For the text-containing cell, return its midpoint in [X, Y] coordinate format. 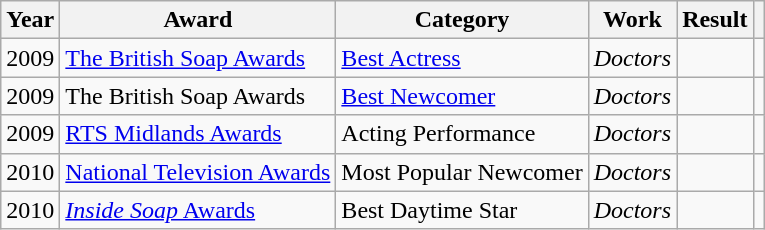
RTS Midlands Awards [198, 134]
Acting Performance [462, 134]
Award [198, 20]
National Television Awards [198, 172]
Best Newcomer [462, 96]
Category [462, 20]
Best Daytime Star [462, 210]
Best Actress [462, 58]
Inside Soap Awards [198, 210]
Most Popular Newcomer [462, 172]
Year [30, 20]
Result [715, 20]
Work [632, 20]
